Locate the cell with the specified text and output its (x, y) center coordinate. 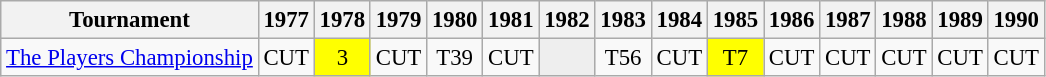
1979 (398, 20)
Tournament (130, 20)
1980 (455, 20)
1989 (960, 20)
1982 (567, 20)
1978 (342, 20)
1988 (904, 20)
3 (342, 58)
The Players Championship (130, 58)
1987 (848, 20)
1990 (1016, 20)
1981 (511, 20)
T39 (455, 58)
1984 (679, 20)
T7 (735, 58)
1983 (623, 20)
1986 (792, 20)
T56 (623, 58)
1985 (735, 20)
1977 (286, 20)
